Output the [X, Y] coordinate of the center of the cell containing the given text.  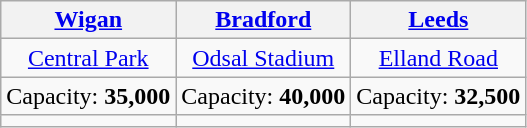
Wigan [88, 20]
Central Park [88, 58]
Odsal Stadium [264, 58]
Capacity: 40,000 [264, 96]
Capacity: 35,000 [88, 96]
Elland Road [438, 58]
Bradford [264, 20]
Capacity: 32,500 [438, 96]
Leeds [438, 20]
